Search for the cell housing the specified text and yield its [X, Y] center coordinate. 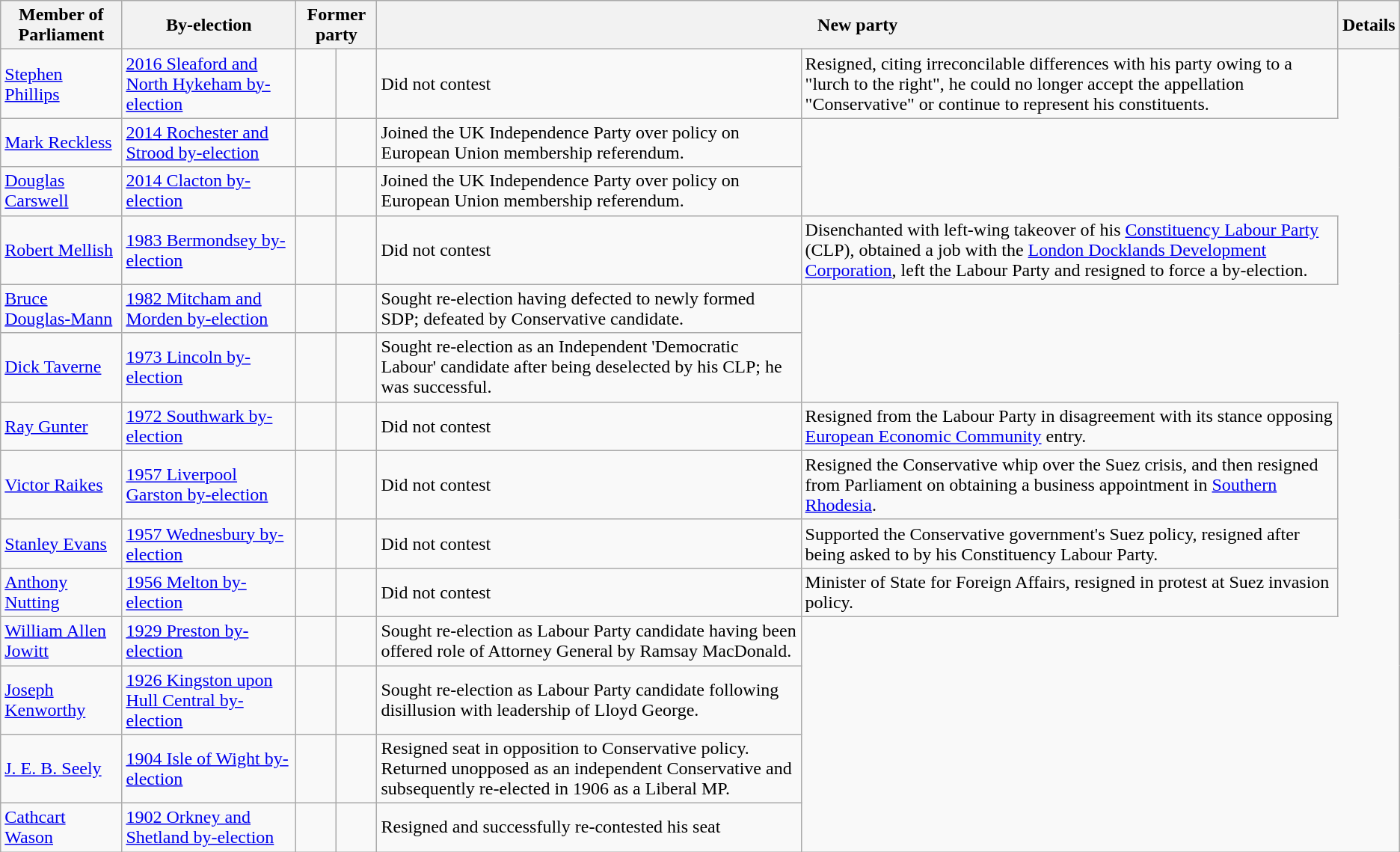
Anthony Nutting [61, 592]
1902 Orkney and Shetland by-election [209, 827]
By-election [209, 25]
Resigned from the Labour Party in disagreement with its stance opposing European Economic Community entry. [1069, 426]
1957 Liverpool Garston by-election [209, 485]
New party [858, 25]
Mark Reckless [61, 142]
J. E. B. Seely [61, 769]
1929 Preston by-election [209, 640]
Sought re-election as Labour Party candidate following disillusion with leadership of Lloyd George. [589, 700]
Former party [337, 25]
1983 Bermondsey by-election [209, 250]
Minister of State for Foreign Affairs, resigned in protest at Suez invasion policy. [1069, 592]
Sought re-election as an Independent 'Democratic Labour' candidate after being deselected by his CLP; he was successful. [589, 367]
Joseph Kenworthy [61, 700]
William Allen Jowitt [61, 640]
1972 Southwark by-election [209, 426]
2016 Sleaford and North Hykeham by-election [209, 84]
Sought re-election as Labour Party candidate having been offered role of Attorney General by Ramsay MacDonald. [589, 640]
Bruce Douglas-Mann [61, 308]
Resigned and successfully re-contested his seat [589, 827]
Dick Taverne [61, 367]
Stephen Phillips [61, 84]
1982 Mitcham and Morden by-election [209, 308]
Sought re-election having defected to newly formed SDP; defeated by Conservative candidate. [589, 308]
Details [1369, 25]
2014 Rochester and Strood by-election [209, 142]
Douglas Carswell [61, 191]
Member of Parliament [61, 25]
1973 Lincoln by-election [209, 367]
1904 Isle of Wight by-election [209, 769]
1926 Kingston upon Hull Central by-election [209, 700]
Resigned the Conservative whip over the Suez crisis, and then resigned from Parliament on obtaining a business appointment in Southern Rhodesia. [1069, 485]
Victor Raikes [61, 485]
1957 Wednesbury by-election [209, 543]
Supported the Conservative government's Suez policy, resigned after being asked to by his Constituency Labour Party. [1069, 543]
Robert Mellish [61, 250]
Cathcart Wason [61, 827]
Ray Gunter [61, 426]
1956 Melton by-election [209, 592]
2014 Clacton by-election [209, 191]
Stanley Evans [61, 543]
